Extract the (x, y) coordinate from the center of the cell holding the provided text.  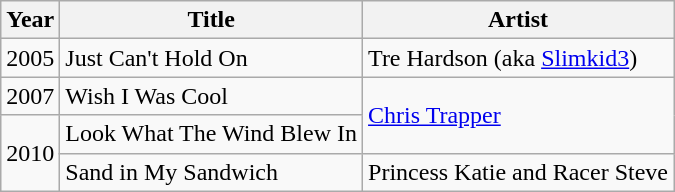
Look What The Wind Blew In (212, 134)
Artist (518, 20)
2010 (30, 153)
Wish I Was Cool (212, 96)
Tre Hardson (aka Slimkid3) (518, 58)
Sand in My Sandwich (212, 172)
Title (212, 20)
Chris Trapper (518, 115)
2005 (30, 58)
2007 (30, 96)
Just Can't Hold On (212, 58)
Princess Katie and Racer Steve (518, 172)
Year (30, 20)
